Identify which cell holds the provided text, then report its (x, y) central coordinate. 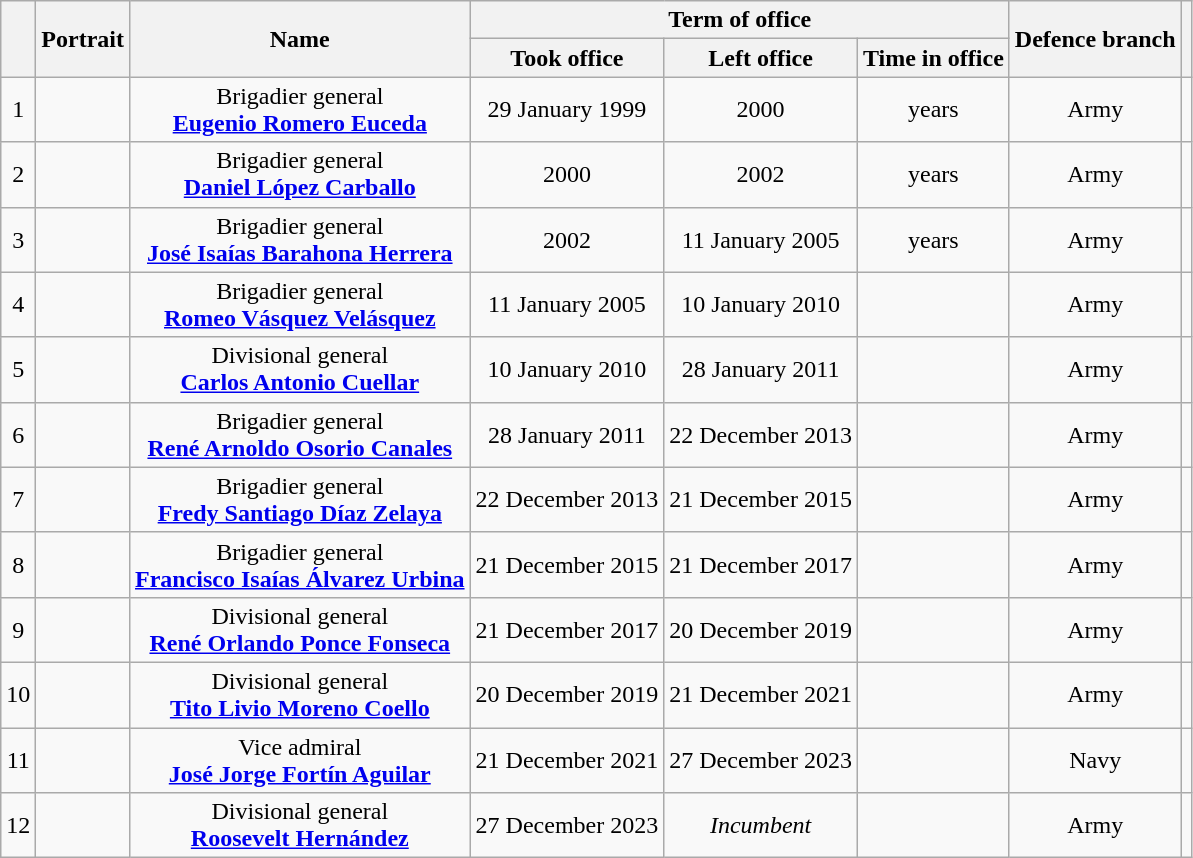
Name (300, 39)
11 (18, 760)
Divisional generalCarlos Antonio Cuellar (300, 370)
Defence branch (1095, 39)
Brigadier generalFredy Santiago Díaz Zelaya (300, 500)
3 (18, 240)
Time in office (933, 58)
Left office (761, 58)
Navy (1095, 760)
29 January 1999 (567, 110)
5 (18, 370)
9 (18, 630)
Brigadier generalRomeo Vásquez Velásquez (300, 304)
Divisional generalRené Orlando Ponce Fonseca (300, 630)
Took office (567, 58)
10 (18, 694)
Portrait (83, 39)
12 (18, 826)
4 (18, 304)
Brigadier generalDaniel López Carballo (300, 174)
Brigadier generalFrancisco Isaías Álvarez Urbina (300, 564)
Divisional generalRoosevelt Hernández (300, 826)
8 (18, 564)
Vice admiralJosé Jorge Fortín Aguilar (300, 760)
Term of office (740, 20)
6 (18, 434)
Divisional generalTito Livio Moreno Coello (300, 694)
1 (18, 110)
Brigadier generalEugenio Romero Euceda (300, 110)
Brigadier generalRené Arnoldo Osorio Canales (300, 434)
7 (18, 500)
2 (18, 174)
Incumbent (761, 826)
Brigadier generalJosé Isaías Barahona Herrera (300, 240)
